Capture the cell that displays the provided text and extract its (x, y) central coordinate. 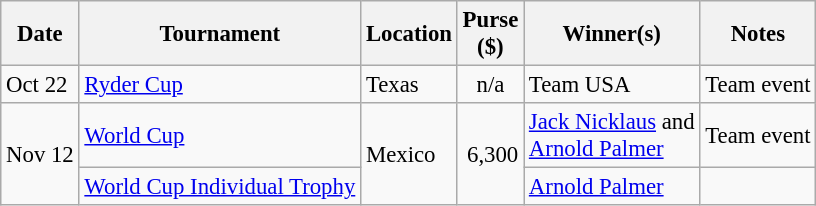
Purse($) (490, 34)
Mexico (410, 154)
Tournament (220, 34)
Team USA (612, 85)
World Cup Individual Trophy (220, 187)
6,300 (490, 154)
Oct 22 (40, 85)
Notes (758, 34)
Jack Nicklaus and Arnold Palmer (612, 136)
World Cup (220, 136)
Location (410, 34)
Arnold Palmer (612, 187)
Texas (410, 85)
Winner(s) (612, 34)
Ryder Cup (220, 85)
Nov 12 (40, 154)
Date (40, 34)
n/a (490, 85)
